Search for the cell housing the specified text and yield its [X, Y] center coordinate. 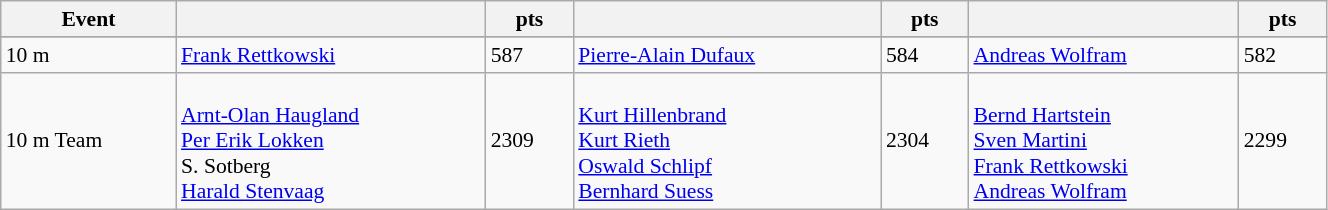
Arnt-Olan HauglandPer Erik LokkenS. SotbergHarald Stenvaag [331, 141]
Andreas Wolfram [1104, 55]
584 [925, 55]
Event [88, 19]
Bernd HartsteinSven MartiniFrank RettkowskiAndreas Wolfram [1104, 141]
2309 [530, 141]
10 m [88, 55]
Frank Rettkowski [331, 55]
10 m Team [88, 141]
2304 [925, 141]
Kurt HillenbrandKurt RiethOswald SchlipfBernhard Suess [727, 141]
587 [530, 55]
582 [1283, 55]
2299 [1283, 141]
Pierre-Alain Dufaux [727, 55]
